Scan for the cell matching the given text and deliver its [X, Y] coordinate at center. 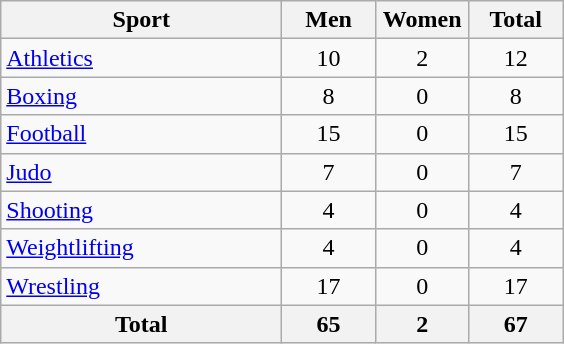
Wrestling [142, 286]
Judo [142, 172]
12 [516, 58]
Weightlifting [142, 248]
Athletics [142, 58]
Sport [142, 20]
Shooting [142, 210]
Women [422, 20]
65 [329, 324]
Men [329, 20]
10 [329, 58]
67 [516, 324]
Boxing [142, 96]
Football [142, 134]
